Search for the cell housing the specified text and yield its [X, Y] center coordinate. 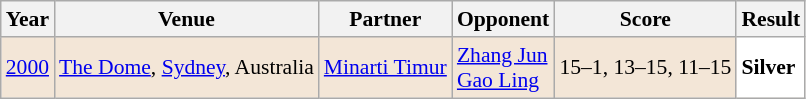
Opponent [504, 19]
Minarti Timur [386, 68]
Score [645, 19]
Silver [770, 68]
Venue [186, 19]
Partner [386, 19]
15–1, 13–15, 11–15 [645, 68]
The Dome, Sydney, Australia [186, 68]
Zhang Jun Gao Ling [504, 68]
2000 [28, 68]
Result [770, 19]
Year [28, 19]
